Return the (X, Y) coordinate for the center point of the cell that contains the specified text.  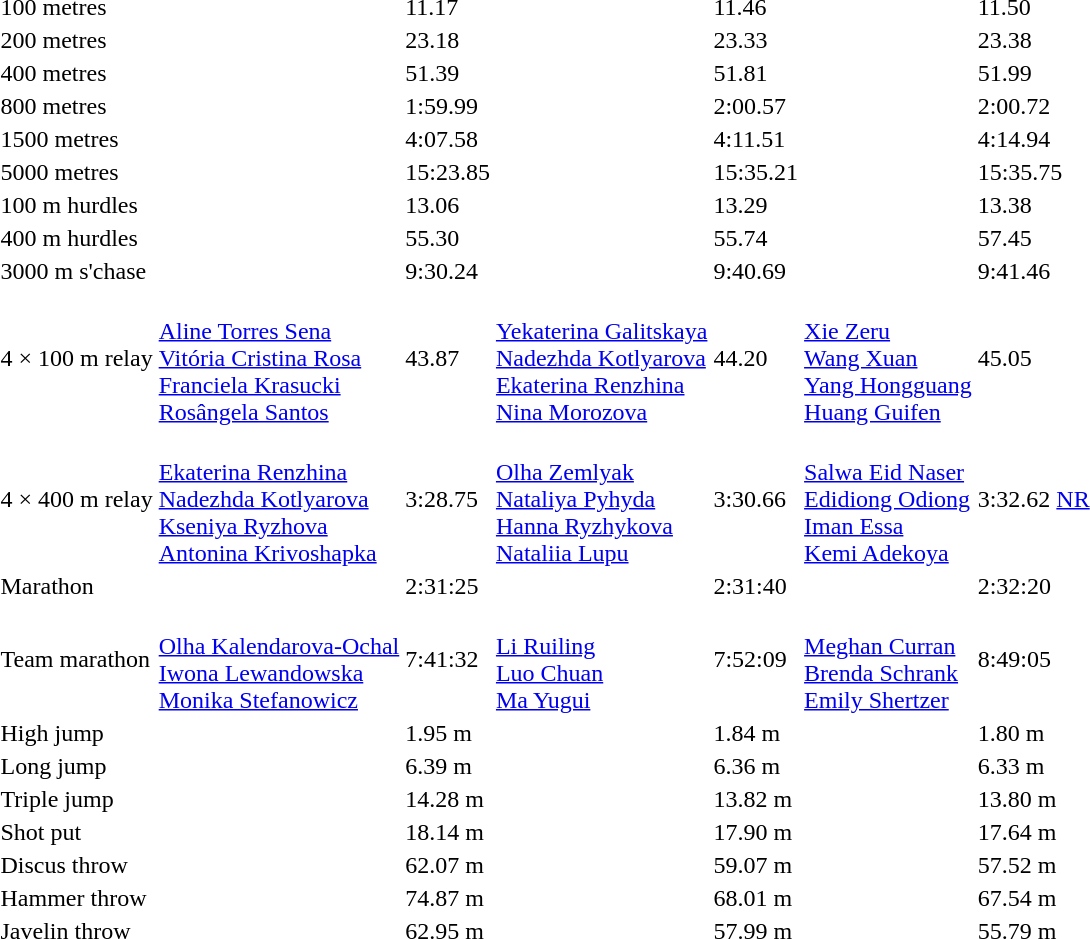
68.01 m (756, 898)
15:23.85 (448, 172)
23.18 (448, 40)
51.81 (756, 73)
6.39 m (448, 766)
43.87 (448, 358)
3:28.75 (448, 499)
7:52:09 (756, 660)
Ekaterina RenzhinaNadezhda KotlyarovaKseniya RyzhovaAntonina Krivoshapka (279, 499)
51.39 (448, 73)
44.20 (756, 358)
62.07 m (448, 865)
13.82 m (756, 799)
14.28 m (448, 799)
59.07 m (756, 865)
Olha ZemlyakNataliya PyhydaHanna RyzhykovaNataliia Lupu (601, 499)
55.74 (756, 238)
1:59.99 (448, 106)
3:30.66 (756, 499)
Xie ZeruWang XuanYang HongguangHuang Guifen (888, 358)
74.87 m (448, 898)
2:00.57 (756, 106)
15:35.21 (756, 172)
13.06 (448, 205)
4:11.51 (756, 139)
2:31:40 (756, 586)
2:31:25 (448, 586)
13.29 (756, 205)
23.33 (756, 40)
Meghan CurranBrenda SchrankEmily Shertzer (888, 660)
Li RuilingLuo ChuanMa Yugui (601, 660)
Aline Torres SenaVitória Cristina RosaFranciela KrasuckiRosângela Santos (279, 358)
1.84 m (756, 733)
1.95 m (448, 733)
18.14 m (448, 832)
Yekaterina GalitskayaNadezhda KotlyarovaEkaterina RenzhinaNina Morozova (601, 358)
Salwa Eid NaserEdidiong OdiongIman EssaKemi Adekoya (888, 499)
55.30 (448, 238)
4:07.58 (448, 139)
Olha Kalendarova-OchalIwona LewandowskaMonika Stefanowicz (279, 660)
17.90 m (756, 832)
9:30.24 (448, 271)
9:40.69 (756, 271)
7:41:32 (448, 660)
6.36 m (756, 766)
